Pinpoint the cell where the given text exists, returning its (x, y) midpoint coordinate. 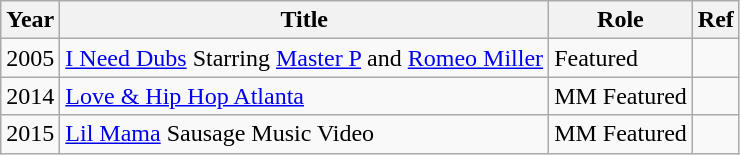
Title (304, 20)
2014 (30, 96)
Love & Hip Hop Atlanta (304, 96)
I Need Dubs Starring Master P and Romeo Miller (304, 58)
Lil Mama Sausage Music Video (304, 134)
2015 (30, 134)
2005 (30, 58)
Year (30, 20)
Ref (716, 20)
Role (621, 20)
Featured (621, 58)
